Output the (x, y) coordinate of the center of the cell containing the given text.  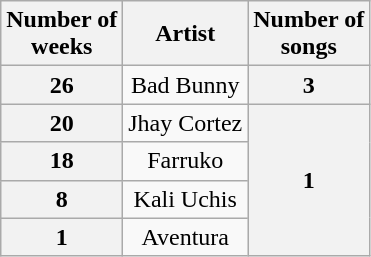
Jhay Cortez (186, 123)
Number ofsongs (309, 34)
3 (309, 85)
26 (62, 85)
Aventura (186, 237)
Number ofweeks (62, 34)
18 (62, 161)
Farruko (186, 161)
8 (62, 199)
Artist (186, 34)
Kali Uchis (186, 199)
Bad Bunny (186, 85)
20 (62, 123)
